Return (X, Y) of the center of cell containing provided text 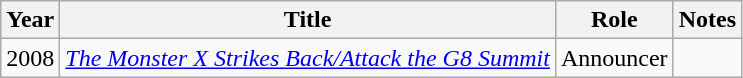
Title (308, 20)
Role (614, 20)
2008 (30, 58)
Year (30, 20)
The Monster X Strikes Back/Attack the G8 Summit (308, 58)
Notes (707, 20)
Announcer (614, 58)
